Return the [X, Y] coordinate for the center point of the cell that contains the specified text.  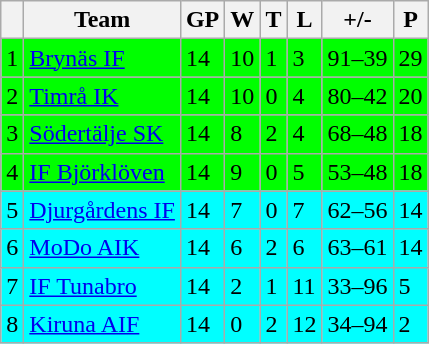
20 [410, 96]
91–39 [358, 58]
MoDo AIK [102, 248]
+/- [358, 20]
Timrå IK [102, 96]
12 [304, 324]
11 [304, 286]
L [304, 20]
53–48 [358, 172]
Team [102, 20]
IF Tunabro [102, 286]
Södertälje SK [102, 134]
63–61 [358, 248]
Brynäs IF [102, 58]
34–94 [358, 324]
9 [242, 172]
80–42 [358, 96]
W [242, 20]
P [410, 20]
Kiruna AIF [102, 324]
GP [202, 20]
IF Björklöven [102, 172]
T [274, 20]
33–96 [358, 286]
29 [410, 58]
Djurgårdens IF [102, 210]
62–56 [358, 210]
68–48 [358, 134]
